Pinpoint the cell where the given text exists, returning its (x, y) midpoint coordinate. 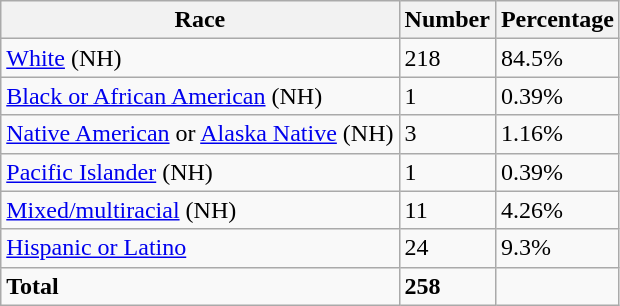
Hispanic or Latino (200, 248)
1.16% (557, 134)
Percentage (557, 20)
Black or African American (NH) (200, 96)
Native American or Alaska Native (NH) (200, 134)
Mixed/multiracial (NH) (200, 210)
258 (447, 286)
84.5% (557, 58)
White (NH) (200, 58)
9.3% (557, 248)
Race (200, 20)
Number (447, 20)
3 (447, 134)
4.26% (557, 210)
11 (447, 210)
218 (447, 58)
24 (447, 248)
Pacific Islander (NH) (200, 172)
Total (200, 286)
